Find where the given text appears and provide that cell's center as (X, Y) coordinate. 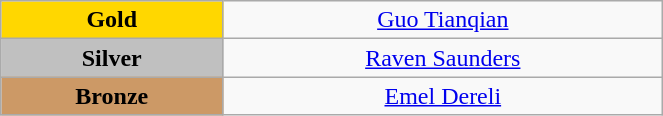
Emel Dereli (443, 96)
Raven Saunders (443, 58)
Silver (112, 58)
Gold (112, 20)
Bronze (112, 96)
Guo Tianqian (443, 20)
